Pinpoint the cell where the given text exists, returning its [X, Y] midpoint coordinate. 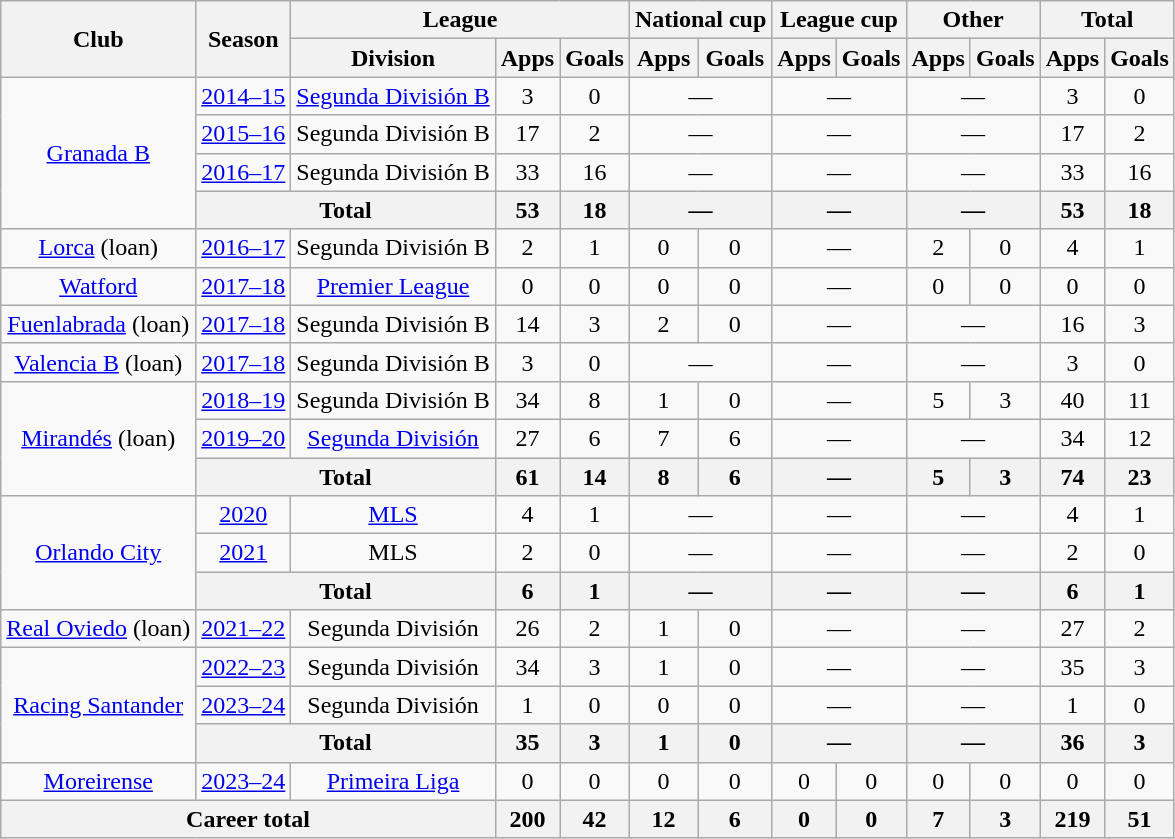
Orlando City [98, 553]
2021–22 [244, 629]
26 [527, 629]
Primeira Liga [393, 781]
Racing Santander [98, 705]
2021 [244, 553]
Division [393, 58]
2022–23 [244, 667]
11 [1140, 400]
23 [1140, 477]
51 [1140, 819]
42 [595, 819]
Lorca (loan) [98, 248]
Club [98, 39]
League [460, 20]
National cup [700, 20]
Mirandés (loan) [98, 438]
Other [973, 20]
2020 [244, 515]
Season [244, 39]
Granada B [98, 153]
Real Oviedo (loan) [98, 629]
2015–16 [244, 134]
Fuenlabrada (loan) [98, 324]
200 [527, 819]
Moreirense [98, 781]
2018–19 [244, 400]
2019–20 [244, 438]
61 [527, 477]
Premier League [393, 286]
Watford [98, 286]
74 [1072, 477]
Career total [248, 819]
40 [1072, 400]
Valencia B (loan) [98, 362]
2014–15 [244, 96]
219 [1072, 819]
36 [1072, 743]
League cup [839, 20]
